Find where the given text appears and provide that cell's center as (x, y) coordinate. 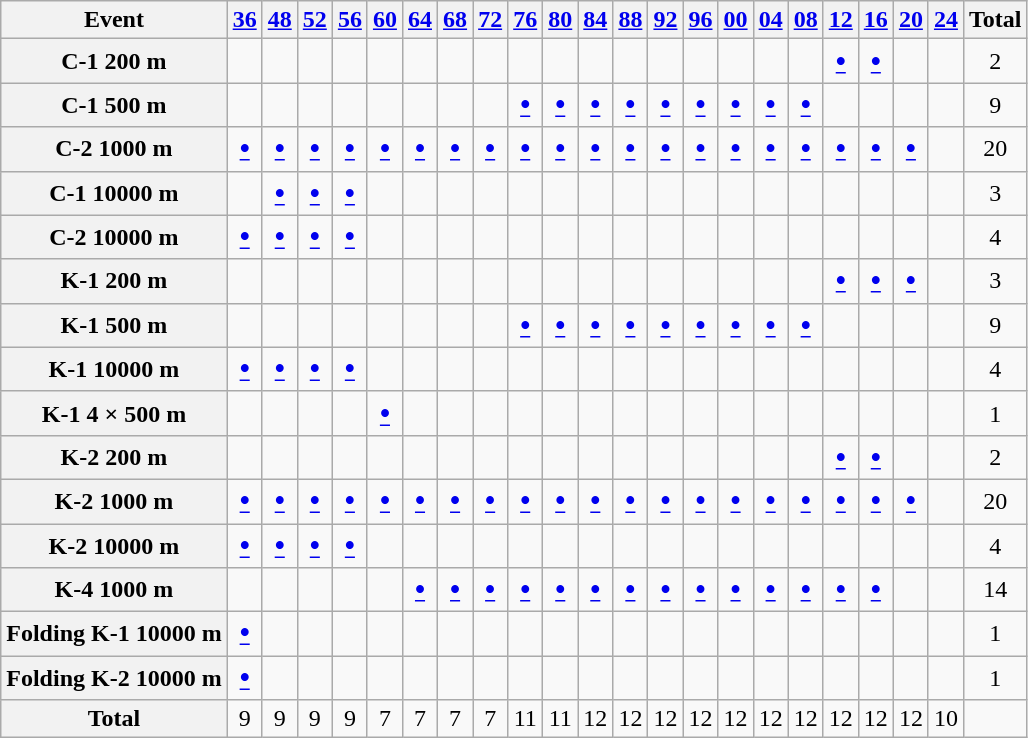
08 (806, 20)
96 (700, 20)
Event (114, 20)
K-1 10000 m (114, 369)
04 (770, 20)
48 (280, 20)
C-1 10000 m (114, 193)
52 (314, 20)
C-2 1000 m (114, 149)
24 (946, 20)
K-1 500 m (114, 325)
10 (946, 719)
56 (350, 20)
60 (384, 20)
80 (560, 20)
88 (630, 20)
84 (596, 20)
Folding K-1 10000 m (114, 634)
C-1 200 m (114, 61)
Folding K-2 10000 m (114, 678)
K-2 10000 m (114, 546)
16 (876, 20)
00 (736, 20)
K-2 1000 m (114, 501)
36 (244, 20)
72 (490, 20)
68 (456, 20)
K-4 1000 m (114, 590)
K-2 200 m (114, 457)
K-1 200 m (114, 281)
76 (526, 20)
C-1 500 m (114, 105)
64 (420, 20)
14 (995, 590)
92 (666, 20)
C-2 10000 m (114, 237)
K-1 4 × 500 m (114, 413)
